Provide the [x, y] coordinate of the cell's center where the given text is located.  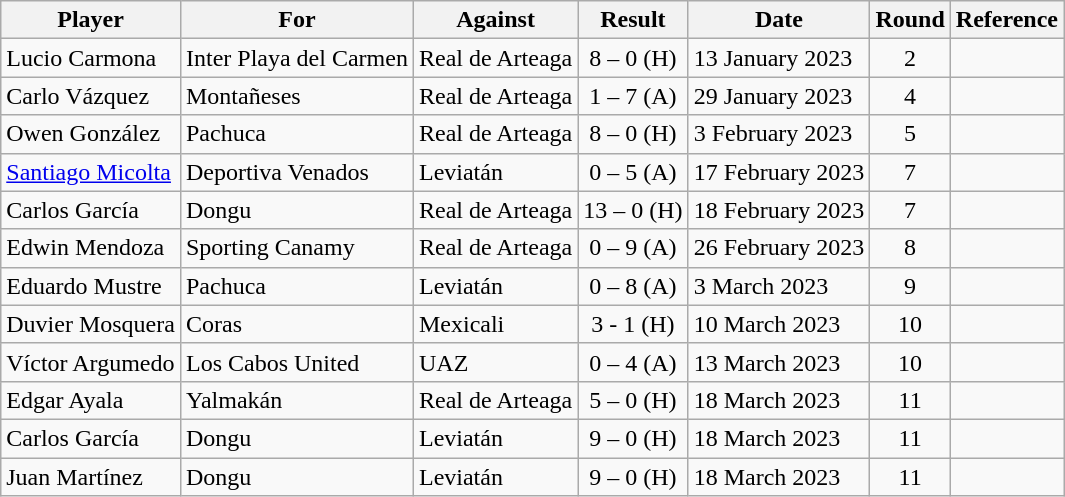
Víctor Argumedo [91, 362]
Against [495, 20]
Yalmakán [296, 400]
Deportiva Venados [296, 172]
9 [910, 286]
Result [633, 20]
0 – 5 (A) [633, 172]
0 – 4 (A) [633, 362]
Edwin Mendoza [91, 248]
3 February 2023 [779, 134]
Owen González [91, 134]
Coras [296, 324]
Juan Martínez [91, 477]
Sporting Canamy [296, 248]
Duvier Mosquera [91, 324]
Eduardo Mustre [91, 286]
Lucio Carmona [91, 58]
8 [910, 248]
Player [91, 20]
Los Cabos United [296, 362]
Montañeses [296, 96]
Round [910, 20]
13 January 2023 [779, 58]
17 February 2023 [779, 172]
UAZ [495, 362]
2 [910, 58]
0 – 8 (A) [633, 286]
0 – 9 (A) [633, 248]
Inter Playa del Carmen [296, 58]
10 March 2023 [779, 324]
Date [779, 20]
13 – 0 (H) [633, 210]
26 February 2023 [779, 248]
Carlo Vázquez [91, 96]
3 - 1 (H) [633, 324]
13 March 2023 [779, 362]
Reference [1006, 20]
Santiago Micolta [91, 172]
Mexicali [495, 324]
4 [910, 96]
18 February 2023 [779, 210]
5 [910, 134]
29 January 2023 [779, 96]
1 – 7 (A) [633, 96]
5 – 0 (H) [633, 400]
3 March 2023 [779, 286]
For [296, 20]
Edgar Ayala [91, 400]
